Output the (x, y) coordinate of the center of the cell containing the given text.  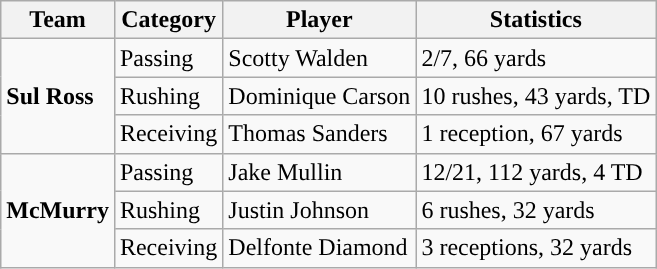
Sul Ross (58, 96)
10 rushes, 43 yards, TD (536, 96)
Dominique Carson (320, 96)
2/7, 66 yards (536, 58)
Delfonte Diamond (320, 248)
McMurry (58, 210)
Team (58, 20)
12/21, 112 yards, 4 TD (536, 172)
Category (168, 20)
Jake Mullin (320, 172)
Statistics (536, 20)
3 receptions, 32 yards (536, 248)
1 reception, 67 yards (536, 134)
Scotty Walden (320, 58)
Thomas Sanders (320, 134)
Player (320, 20)
6 rushes, 32 yards (536, 210)
Justin Johnson (320, 210)
